Extract the [X, Y] coordinate from the center of the cell holding the provided text.  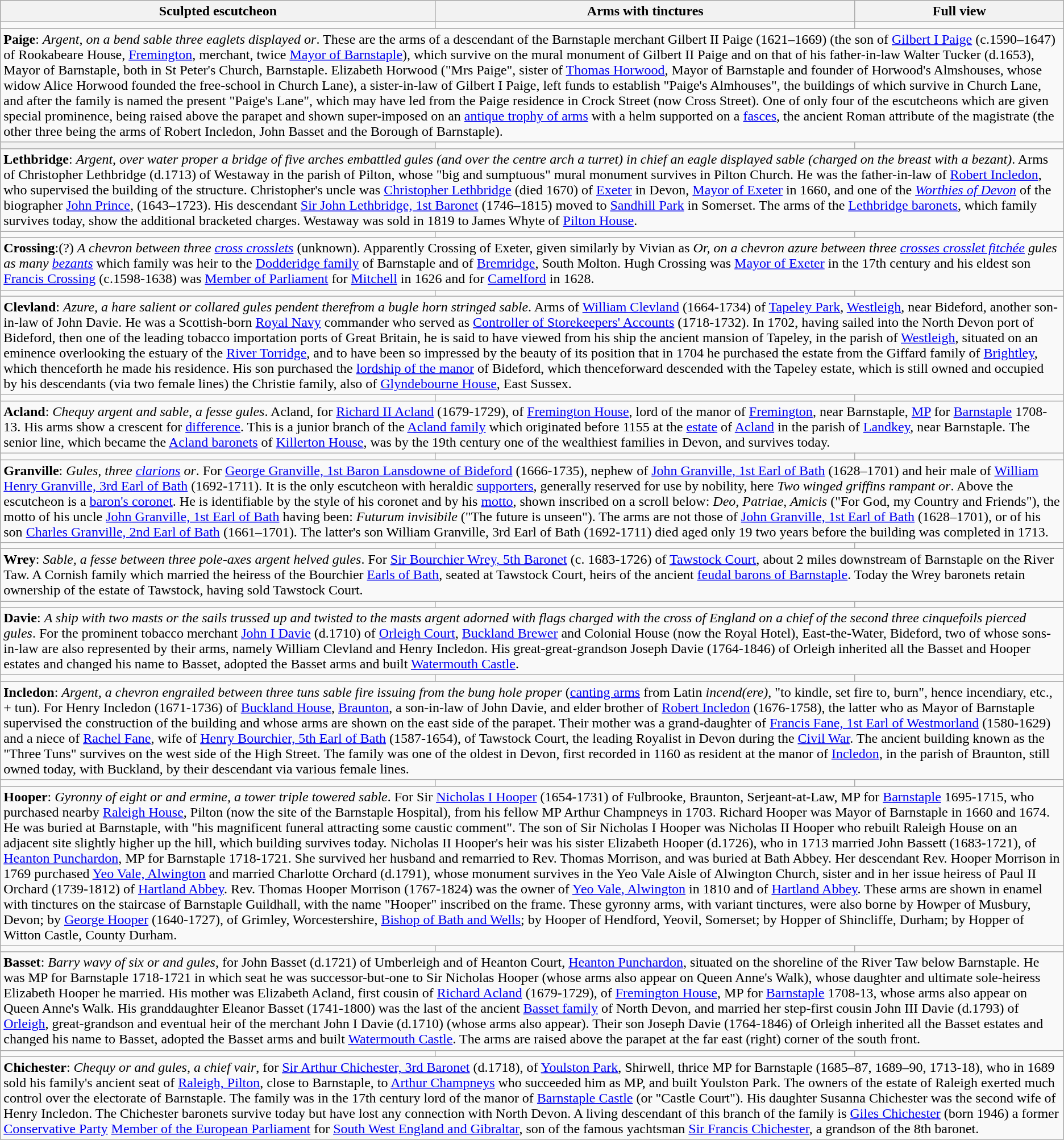
Arms with tinctures [645, 11]
Full view [959, 11]
Sculpted escutcheon [218, 11]
